Locate the cell with the specified text and output its [x, y] center coordinate. 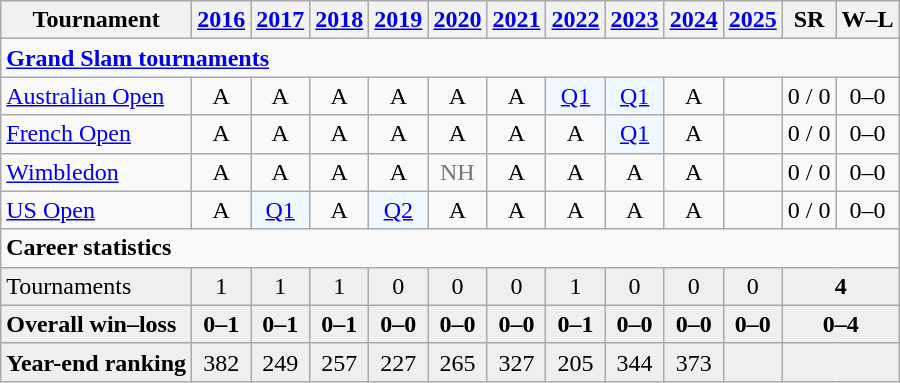
Grand Slam tournaments [450, 58]
2024 [694, 20]
257 [340, 362]
Wimbledon [96, 172]
249 [280, 362]
0–4 [840, 324]
2016 [222, 20]
2019 [398, 20]
Tournament [96, 20]
2023 [634, 20]
2017 [280, 20]
4 [840, 286]
2022 [576, 20]
205 [576, 362]
373 [694, 362]
Career statistics [450, 248]
2018 [340, 20]
344 [634, 362]
SR [809, 20]
Overall win–loss [96, 324]
227 [398, 362]
Tournaments [96, 286]
French Open [96, 134]
265 [458, 362]
327 [516, 362]
Q2 [398, 210]
2020 [458, 20]
W–L [868, 20]
Year-end ranking [96, 362]
NH [458, 172]
US Open [96, 210]
382 [222, 362]
Australian Open [96, 96]
2021 [516, 20]
2025 [752, 20]
